Locate the cell with the specified text and output its (X, Y) center coordinate. 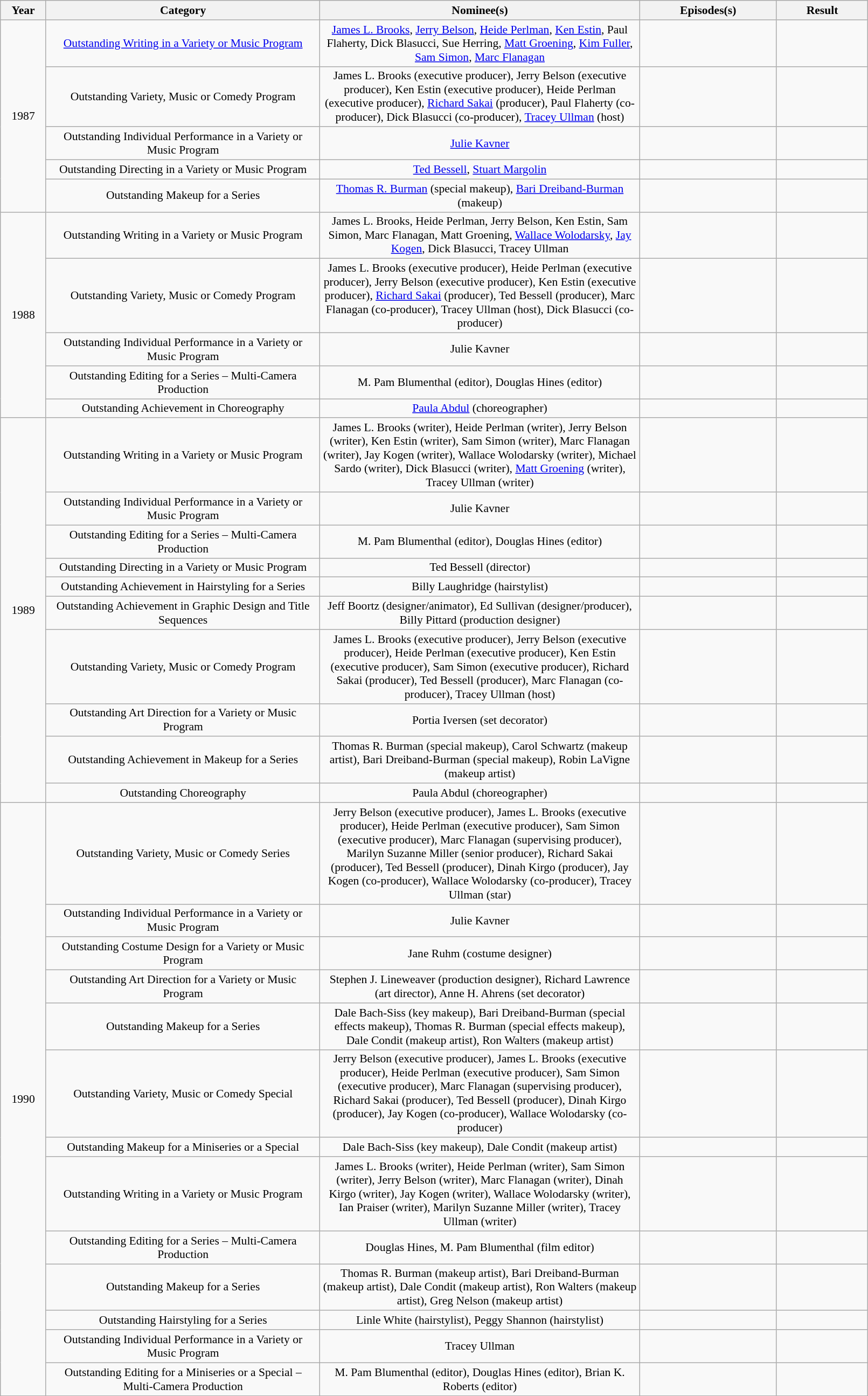
Outstanding Variety, Music or Comedy Series (183, 854)
Outstanding Choreography (183, 793)
Stephen J. Lineweaver (production designer), Richard Lawrence (art director), Anne H. Ahrens (set decorator) (480, 986)
Outstanding Achievement in Makeup for a Series (183, 760)
Ted Bessell, Stuart Margolin (480, 170)
Billy Laughridge (hairstylist) (480, 587)
Thomas R. Burman (special makeup), Bari Dreiband-Burman (makeup) (480, 195)
Outstanding Hairstyling for a Series (183, 1321)
Douglas Hines, M. Pam Blumenthal (film editor) (480, 1247)
Outstanding Makeup for a Miniseries or a Special (183, 1148)
M. Pam Blumenthal (editor), Douglas Hines (editor), Brian K. Roberts (editor) (480, 1379)
Jane Ruhm (costume designer) (480, 954)
Linle White (hairstylist), Peggy Shannon (hairstylist) (480, 1321)
Year (24, 10)
Nominee(s) (480, 10)
Jeff Boortz (designer/animator), Ed Sullivan (designer/producer), Billy Pittard (production designer) (480, 613)
Ted Bessell (director) (480, 568)
Outstanding Achievement in Graphic Design and Title Sequences (183, 613)
Episodes(s) (708, 10)
1989 (24, 610)
Outstanding Achievement in Choreography (183, 409)
1987 (24, 116)
Result (822, 10)
Outstanding Achievement in Hairstyling for a Series (183, 587)
Category (183, 10)
Outstanding Variety, Music or Comedy Special (183, 1093)
Thomas R. Burman (special makeup), Carol Schwartz (makeup artist), Bari Dreiband-Burman (special makeup), Robin LaVigne (makeup artist) (480, 760)
1990 (24, 1100)
Tracey Ullman (480, 1346)
Outstanding Costume Design for a Variety or Music Program (183, 954)
Outstanding Editing for a Miniseries or a Special – Multi-Camera Production (183, 1379)
1988 (24, 315)
Dale Bach-Siss (key makeup), Dale Condit (makeup artist) (480, 1148)
Portia Iversen (set decorator) (480, 720)
